Pinpoint the cell where the given text exists, returning its (x, y) midpoint coordinate. 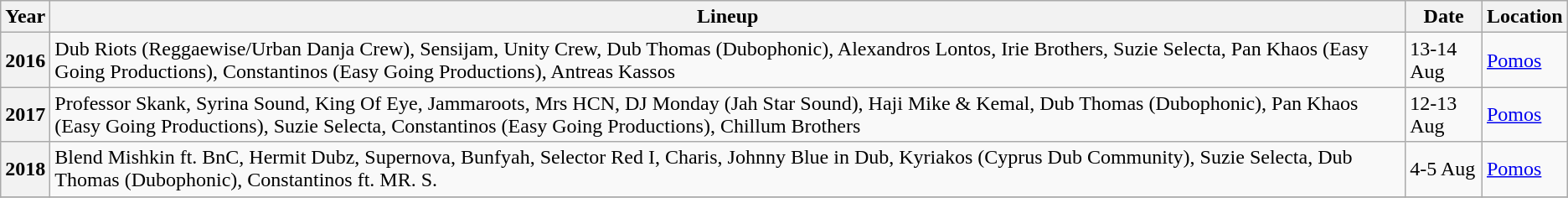
4-5 Aug (1444, 169)
2016 (25, 60)
2017 (25, 114)
13-14 Aug (1444, 60)
Date (1444, 17)
12-13 Aug (1444, 114)
Lineup (728, 17)
Year (25, 17)
Location (1524, 17)
2018 (25, 169)
